Provide the (x, y) coordinate of the cell's center where the given text is located.  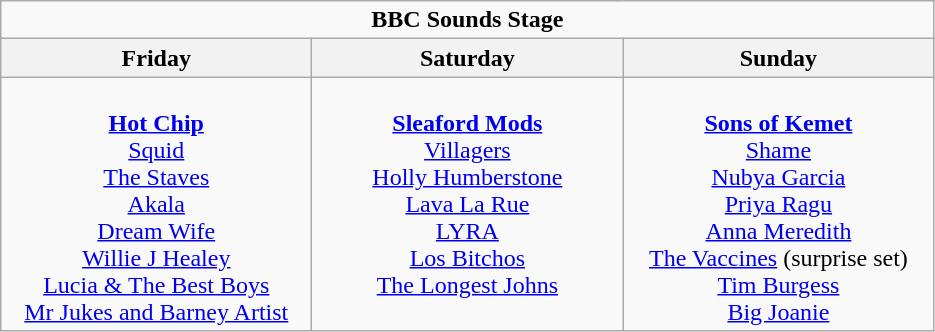
Friday (156, 58)
BBC Sounds Stage (468, 20)
Sons of Kemet Shame Nubya Garcia Priya Ragu Anna Meredith The Vaccines (surprise set) Tim Burgess Big Joanie (778, 204)
Saturday (468, 58)
Hot Chip Squid The Staves Akala Dream Wife Willie J Healey Lucia & The Best Boys Mr Jukes and Barney Artist (156, 204)
Sleaford Mods Villagers Holly Humberstone Lava La Rue LYRA Los Bitchos The Longest Johns (468, 204)
Sunday (778, 58)
